Scan for the cell matching the given text and deliver its (x, y) coordinate at center. 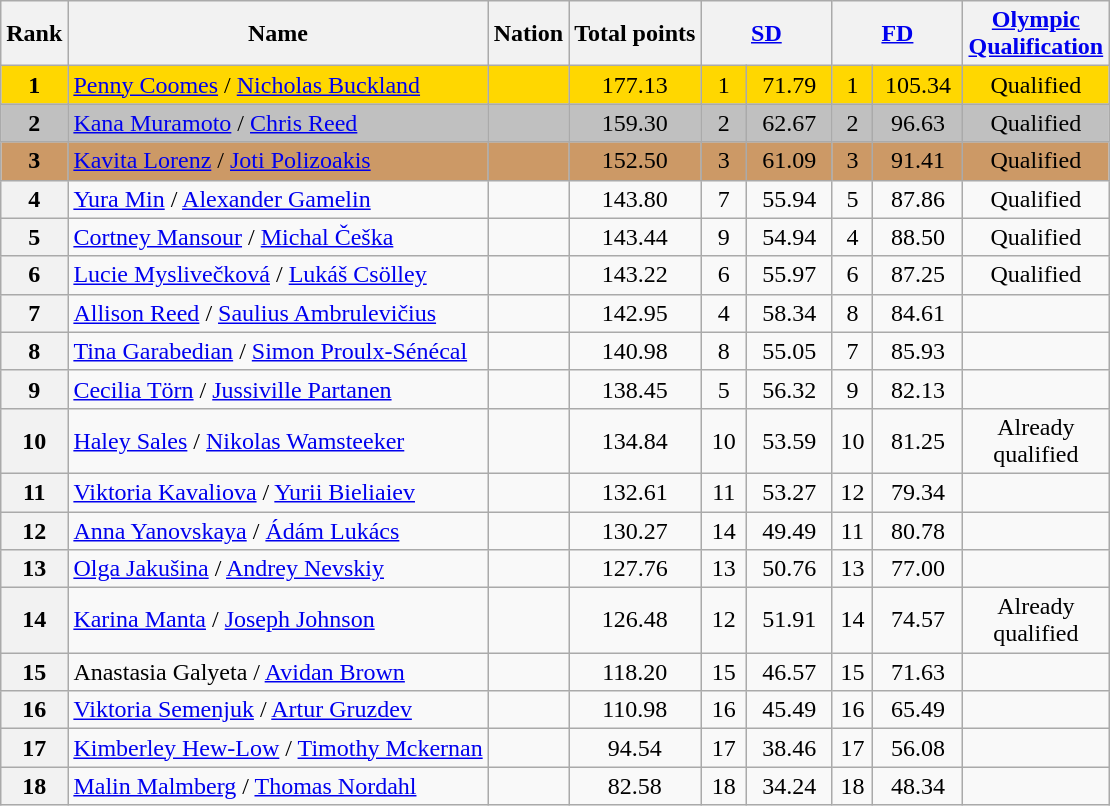
61.09 (790, 161)
Kana Muramoto / Chris Reed (278, 123)
Viktoria Kavaliova / Yurii Bieliaiev (278, 492)
80.78 (918, 531)
143.44 (635, 237)
132.61 (635, 492)
55.97 (790, 275)
88.50 (918, 237)
81.25 (918, 440)
55.05 (790, 351)
126.48 (635, 620)
58.34 (790, 313)
Haley Sales / Nikolas Wamsteeker (278, 440)
53.27 (790, 492)
130.27 (635, 531)
85.93 (918, 351)
105.34 (918, 85)
118.20 (635, 672)
110.98 (635, 710)
Viktoria Semenjuk / Artur Gruzdev (278, 710)
96.63 (918, 123)
Anna Yanovskaya / Ádám Lukács (278, 531)
65.49 (918, 710)
Name (278, 34)
Cecilia Törn / Jussiville Partanen (278, 389)
Allison Reed / Saulius Ambrulevičius (278, 313)
Lucie Myslivečková / Lukáš Csölley (278, 275)
159.30 (635, 123)
Total points (635, 34)
84.61 (918, 313)
SD (766, 34)
77.00 (918, 569)
Olympic Qualification (1036, 34)
140.98 (635, 351)
87.86 (918, 199)
Cortney Mansour / Michal Češka (278, 237)
62.67 (790, 123)
56.32 (790, 389)
50.76 (790, 569)
71.63 (918, 672)
138.45 (635, 389)
Malin Malmberg / Thomas Nordahl (278, 786)
Karina Manta / Joseph Johnson (278, 620)
143.80 (635, 199)
51.91 (790, 620)
127.76 (635, 569)
71.79 (790, 85)
Nation (528, 34)
177.13 (635, 85)
38.46 (790, 748)
Anastasia Galyeta / Avidan Brown (278, 672)
91.41 (918, 161)
152.50 (635, 161)
53.59 (790, 440)
94.54 (635, 748)
54.94 (790, 237)
79.34 (918, 492)
Penny Coomes / Nicholas Buckland (278, 85)
34.24 (790, 786)
Tina Garabedian / Simon Proulx-Sénécal (278, 351)
45.49 (790, 710)
143.22 (635, 275)
Yura Min / Alexander Gamelin (278, 199)
48.34 (918, 786)
82.13 (918, 389)
56.08 (918, 748)
55.94 (790, 199)
82.58 (635, 786)
Rank (34, 34)
142.95 (635, 313)
49.49 (790, 531)
134.84 (635, 440)
Olga Jakušina / Andrey Nevskiy (278, 569)
FD (898, 34)
Kimberley Hew-Low / Timothy Mckernan (278, 748)
Kavita Lorenz / Joti Polizoakis (278, 161)
87.25 (918, 275)
74.57 (918, 620)
46.57 (790, 672)
